Find where the given text appears and provide that cell's center as [X, Y] coordinate. 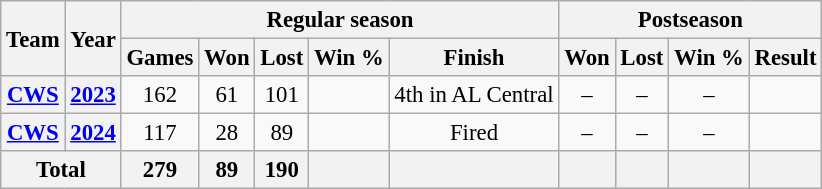
Year [93, 38]
279 [160, 170]
Games [160, 58]
162 [160, 95]
190 [282, 170]
101 [282, 95]
61 [227, 95]
Result [786, 58]
4th in AL Central [474, 95]
2024 [93, 133]
Regular season [340, 20]
117 [160, 133]
Finish [474, 58]
2023 [93, 95]
Postseason [690, 20]
Total [61, 170]
Team [33, 38]
28 [227, 133]
Fired [474, 133]
